Detect which cell encompasses the target text, then output its (X, Y) center coordinate. 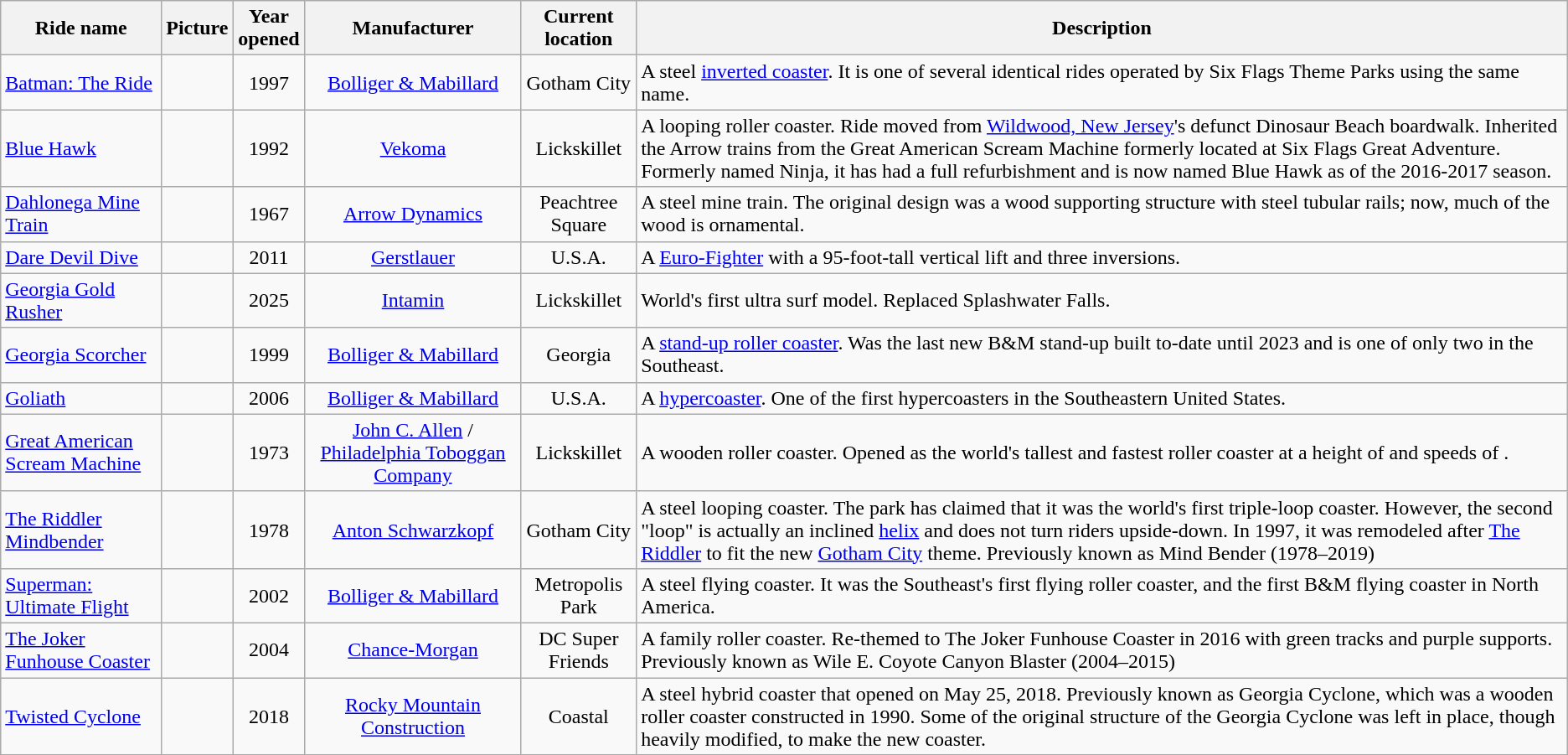
2004 (269, 650)
2025 (269, 300)
2018 (269, 716)
Gerstlauer (413, 257)
1997 (269, 82)
A stand-up roller coaster. Was the last new B&M stand-up built to-date until 2023 and is one of only two in the Southeast. (1102, 355)
The Riddler Mindbender (81, 530)
John C. Allen / Philadelphia Toboggan Company (413, 452)
Georgia Scorcher (81, 355)
A Euro-Fighter with a 95-foot-tall vertical lift and three inversions. (1102, 257)
2011 (269, 257)
Intamin (413, 300)
Year opened (269, 28)
A hypercoaster. One of the first hypercoasters in the Southeastern United States. (1102, 398)
Georgia Gold Rusher (81, 300)
Dare Devil Dive (81, 257)
World's first ultra surf model. Replaced Splashwater Falls. (1102, 300)
1992 (269, 148)
2002 (269, 595)
Twisted Cyclone (81, 716)
Current location (579, 28)
Dahlonega Mine Train (81, 215)
DC Super Friends (579, 650)
Chance-Morgan (413, 650)
2006 (269, 398)
Batman: The Ride (81, 82)
1978 (269, 530)
Metropolis Park (579, 595)
Manufacturer (413, 28)
Arrow Dynamics (413, 215)
1973 (269, 452)
Description (1102, 28)
Blue Hawk (81, 148)
Picture (198, 28)
Coastal (579, 716)
The Joker Funhouse Coaster (81, 650)
A steel inverted coaster. It is one of several identical rides operated by Six Flags Theme Parks using the same name. (1102, 82)
Rocky Mountain Construction (413, 716)
Great American Scream Machine (81, 452)
A wooden roller coaster. Opened as the world's tallest and fastest roller coaster at a height of and speeds of . (1102, 452)
Ride name (81, 28)
Peachtree Square (579, 215)
Anton Schwarzkopf (413, 530)
Superman: Ultimate Flight (81, 595)
A steel mine train. The original design was a wood supporting structure with steel tubular rails; now, much of the wood is ornamental. (1102, 215)
Georgia (579, 355)
A steel flying coaster. It was the Southeast's first flying roller coaster, and the first B&M flying coaster in North America. (1102, 595)
1967 (269, 215)
1999 (269, 355)
Goliath (81, 398)
Vekoma (413, 148)
